Locate the cell with the specified text and output its [X, Y] center coordinate. 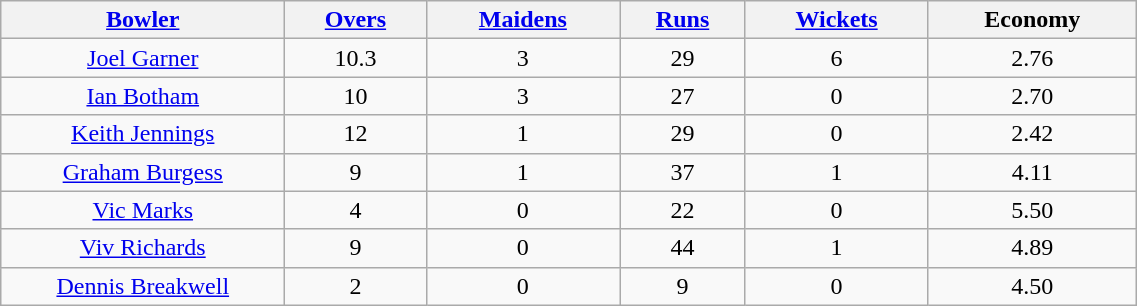
Graham Burgess [143, 172]
Vic Marks [143, 210]
2 [356, 286]
10 [356, 96]
Runs [683, 20]
Maidens [523, 20]
Joel Garner [143, 58]
37 [683, 172]
4.50 [1032, 286]
2.42 [1032, 134]
Bowler [143, 20]
2.76 [1032, 58]
4 [356, 210]
22 [683, 210]
Overs [356, 20]
Viv Richards [143, 248]
Keith Jennings [143, 134]
10.3 [356, 58]
Ian Botham [143, 96]
2.70 [1032, 96]
Dennis Breakwell [143, 286]
Economy [1032, 20]
12 [356, 134]
44 [683, 248]
27 [683, 96]
Wickets [836, 20]
5.50 [1032, 210]
6 [836, 58]
4.11 [1032, 172]
4.89 [1032, 248]
